Provide the (X, Y) coordinate of the cell's center where the given text is located.  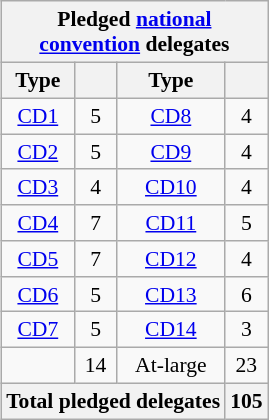
14 (96, 365)
CD10 (171, 187)
CD7 (38, 330)
Total pledged delegates (113, 401)
CD9 (171, 152)
3 (246, 330)
23 (246, 365)
CD5 (38, 259)
CD13 (171, 294)
CD4 (38, 223)
CD12 (171, 259)
105 (246, 401)
CD1 (38, 116)
CD14 (171, 330)
CD3 (38, 187)
CD8 (171, 116)
CD6 (38, 294)
CD11 (171, 223)
CD2 (38, 152)
At-large (171, 365)
Pledged nationalconvention delegates (134, 32)
6 (246, 294)
